Identify which cell holds the provided text, then report its (X, Y) central coordinate. 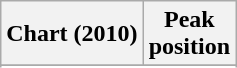
Peakposition (189, 34)
Chart (2010) (72, 34)
